Output the (X, Y) coordinate of the center of the cell containing the given text.  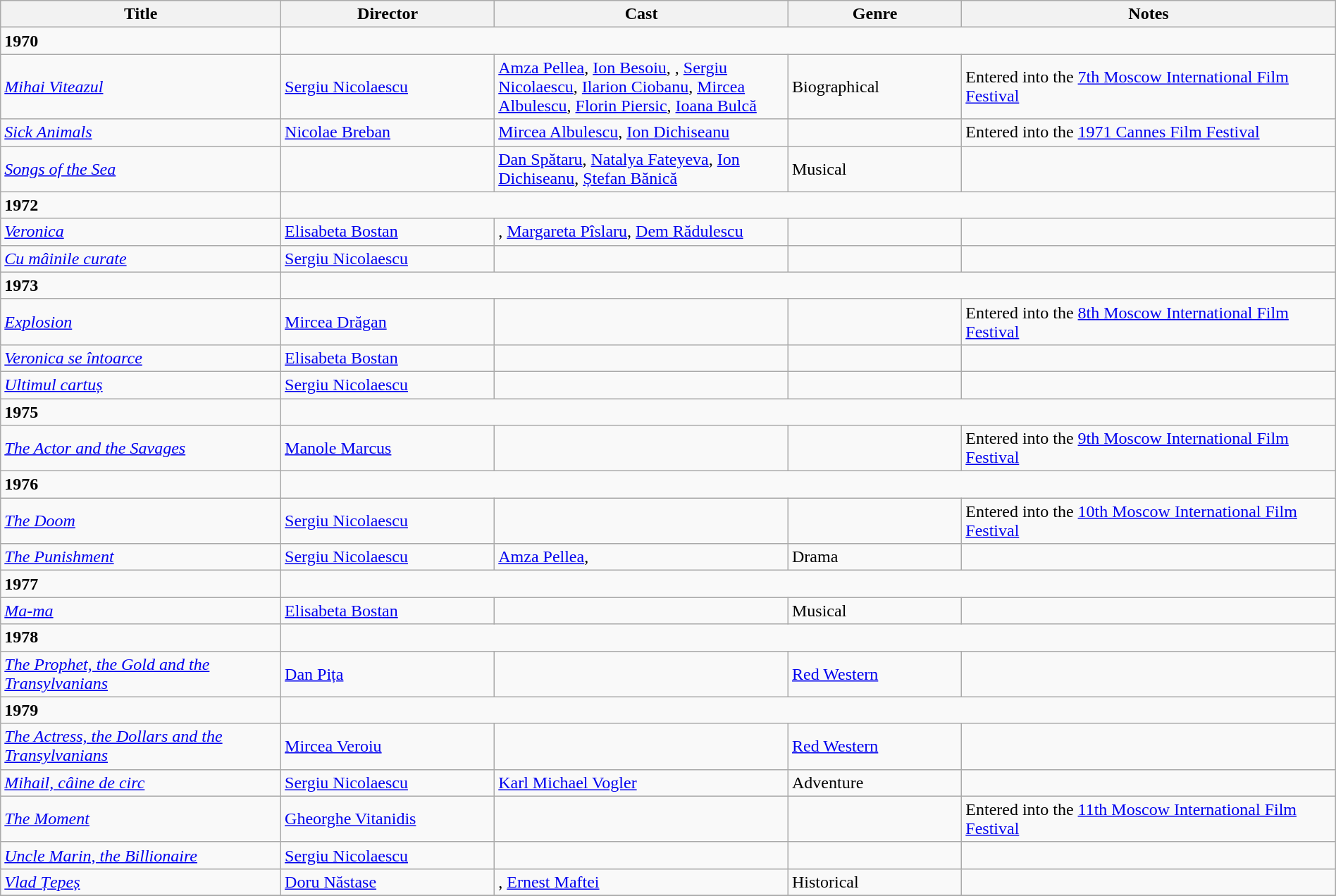
Songs of the Sea (141, 169)
Dan Pița (388, 673)
Karl Michael Vogler (641, 783)
Nicolae Breban (388, 132)
1975 (141, 412)
Explosion (141, 321)
Gheorghe Vitanidis (388, 819)
1978 (141, 637)
1976 (141, 485)
Mircea Drăgan (388, 321)
Mihail, câine de circ (141, 783)
Entered into the 8th Moscow International Film Festival (1149, 321)
1973 (141, 285)
The Doom (141, 521)
1977 (141, 584)
Ma-ma (141, 611)
Entered into the 11th Moscow International Film Festival (1149, 819)
Ultimul cartuș (141, 385)
Mircea Albulescu, Ion Dichiseanu (641, 132)
Amza Pellea, (641, 557)
The Punishment (141, 557)
, Margareta Pîslaru, Dem Rădulescu (641, 232)
Mihai Viteazul (141, 87)
Cast (641, 14)
Notes (1149, 14)
Manole Marcus (388, 448)
Biographical (874, 87)
Vlad Țepeș (141, 882)
, Ernest Maftei (641, 882)
Adventure (874, 783)
Uncle Marin, the Billionaire (141, 855)
Dan Spătaru, Natalya Fateyeva, Ion Dichiseanu, Ștefan Bănică (641, 169)
The Moment (141, 819)
Veronica se întoarce (141, 358)
Entered into the 10th Moscow International Film Festival (1149, 521)
Entered into the 1971 Cannes Film Festival (1149, 132)
The Actor and the Savages (141, 448)
Mircea Veroiu (388, 747)
Sick Animals (141, 132)
Genre (874, 14)
1970 (141, 41)
The Prophet, the Gold and the Transylvanians (141, 673)
Entered into the 7th Moscow International Film Festival (1149, 87)
1972 (141, 205)
Drama (874, 557)
Title (141, 14)
Director (388, 14)
1979 (141, 710)
Entered into the 9th Moscow International Film Festival (1149, 448)
The Actress, the Dollars and the Transylvanians (141, 747)
Veronica (141, 232)
Amza Pellea, Ion Besoiu, , Sergiu Nicolaescu, Ilarion Ciobanu, Mircea Albulescu, Florin Piersic, Ioana Bulcă (641, 87)
Cu mâinile curate (141, 259)
Historical (874, 882)
Doru Năstase (388, 882)
